Detect which cell encompasses the target text, then output its [X, Y] center coordinate. 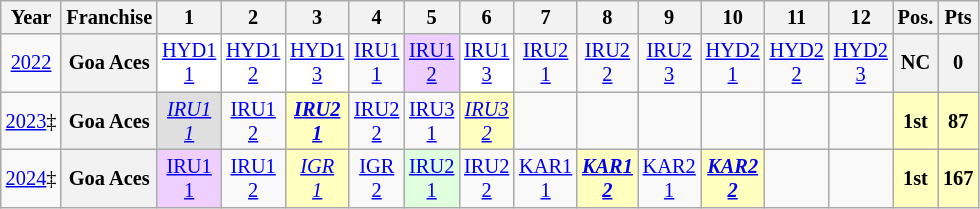
KAR11 [546, 178]
4 [376, 17]
6 [486, 17]
KAR21 [670, 178]
KAR12 [608, 178]
2 [253, 17]
7 [546, 17]
2024‡ [32, 178]
Pts [958, 17]
10 [733, 17]
11 [797, 17]
KAR22 [733, 178]
HYD13 [317, 63]
HYD12 [253, 63]
87 [958, 121]
IRU31 [432, 121]
HYD23 [861, 63]
IGR2 [376, 178]
9 [670, 17]
Franchise [109, 17]
HYD21 [733, 63]
2023‡ [32, 121]
IRU32 [486, 121]
3 [317, 17]
Year [32, 17]
2022 [32, 63]
IRU23 [670, 63]
HYD11 [189, 63]
8 [608, 17]
HYD22 [797, 63]
NC [916, 63]
12 [861, 17]
1 [189, 17]
IRU13 [486, 63]
5 [432, 17]
167 [958, 178]
Pos. [916, 17]
0 [958, 63]
IGR1 [317, 178]
